Detect which cell encompasses the target text, then output its [x, y] center coordinate. 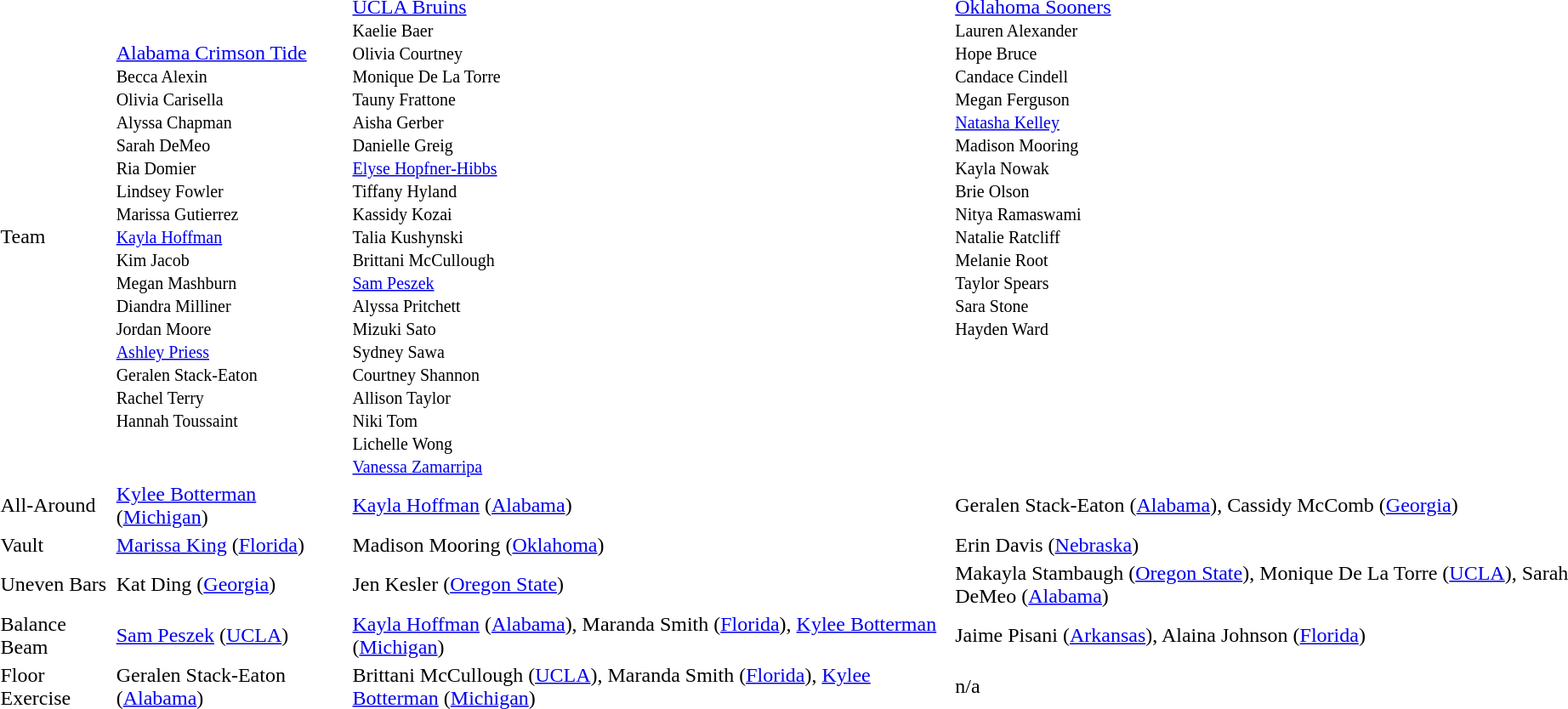
Kylee Botterman (Michigan) [231, 505]
Jen Kesler (Oregon State) [651, 585]
Kayla Hoffman (Alabama), Maranda Smith (Florida), Kylee Botterman (Michigan) [651, 636]
Madison Mooring (Oklahoma) [651, 545]
Kayla Hoffman (Alabama) [651, 505]
Sam Peszek (UCLA) [231, 636]
Kat Ding (Georgia) [231, 585]
Marissa King (Florida) [231, 545]
